For the text-containing cell, return its midpoint in (x, y) coordinate format. 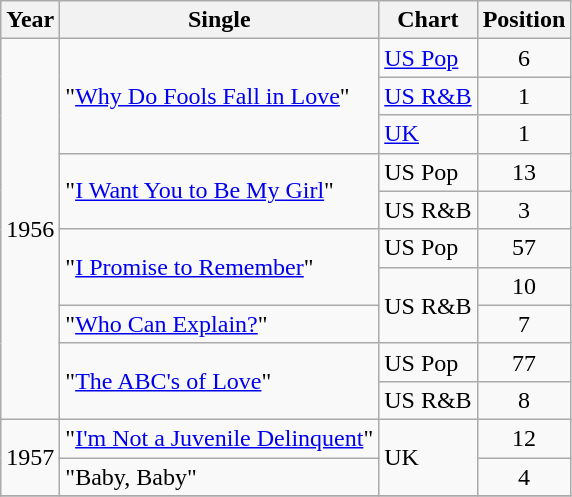
Year (30, 20)
"Who Can Explain?" (220, 324)
77 (524, 362)
Single (220, 20)
"Why Do Fools Fall in Love" (220, 96)
"I Want You to Be My Girl" (220, 191)
6 (524, 58)
"I Promise to Remember" (220, 267)
12 (524, 438)
"I'm Not a Juvenile Delinquent" (220, 438)
8 (524, 400)
3 (524, 210)
"Baby, Baby" (220, 477)
Position (524, 20)
10 (524, 286)
7 (524, 324)
4 (524, 477)
"The ABC's of Love" (220, 381)
Chart (428, 20)
13 (524, 172)
1956 (30, 230)
1957 (30, 457)
57 (524, 248)
